Output the [X, Y] coordinate of the center of the cell containing the given text.  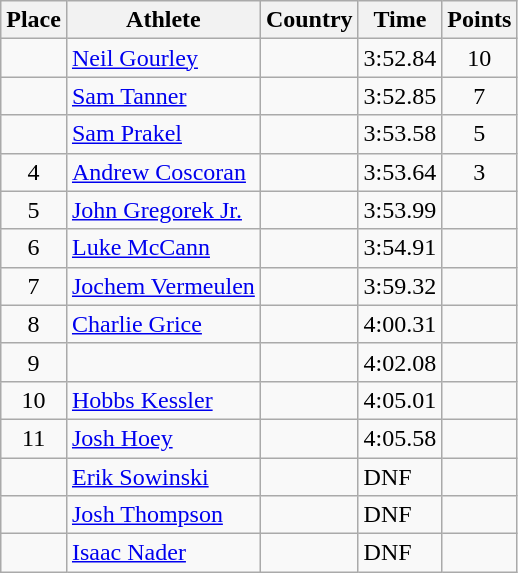
9 [34, 362]
Athlete [163, 20]
Country [309, 20]
Isaac Nader [163, 553]
Neil Gourley [163, 58]
4:00.31 [400, 324]
4:05.58 [400, 438]
3:53.64 [400, 172]
3:53.99 [400, 210]
3:54.91 [400, 248]
Points [480, 20]
Hobbs Kessler [163, 400]
Place [34, 20]
11 [34, 438]
8 [34, 324]
3:59.32 [400, 286]
Charlie Grice [163, 324]
3:53.58 [400, 134]
Erik Sowinski [163, 477]
6 [34, 248]
Time [400, 20]
3:52.85 [400, 96]
3 [480, 172]
4 [34, 172]
Andrew Coscoran [163, 172]
Sam Tanner [163, 96]
3:52.84 [400, 58]
Josh Thompson [163, 515]
Josh Hoey [163, 438]
John Gregorek Jr. [163, 210]
Luke McCann [163, 248]
4:05.01 [400, 400]
Sam Prakel [163, 134]
4:02.08 [400, 362]
Jochem Vermeulen [163, 286]
